Determine the (X, Y) coordinate at the center of the cell enclosing the given text.  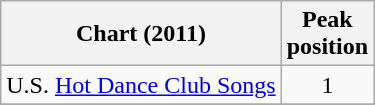
U.S. Hot Dance Club Songs (141, 85)
Peakposition (327, 34)
Chart (2011) (141, 34)
1 (327, 85)
